Output the [X, Y] coordinate of the center of the cell containing the given text.  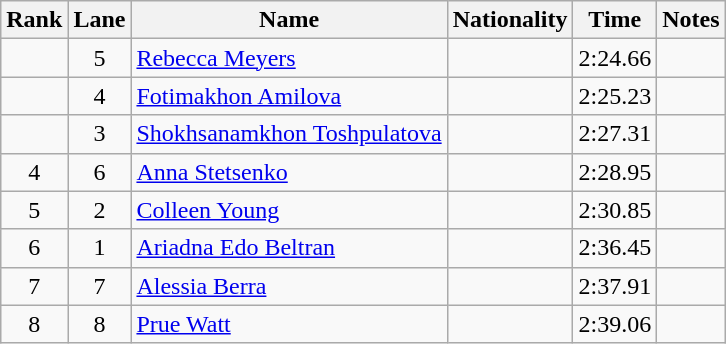
Lane [100, 20]
Time [615, 20]
Nationality [510, 20]
Notes [691, 20]
2:25.23 [615, 96]
Rank [34, 20]
Ariadna Edo Beltran [289, 248]
1 [100, 248]
2:28.95 [615, 172]
Colleen Young [289, 210]
Anna Stetsenko [289, 172]
2:36.45 [615, 248]
2 [100, 210]
2:24.66 [615, 58]
2:27.31 [615, 134]
Name [289, 20]
2:30.85 [615, 210]
3 [100, 134]
Fotimakhon Amilova [289, 96]
2:37.91 [615, 286]
Prue Watt [289, 324]
Alessia Berra [289, 286]
Rebecca Meyers [289, 58]
2:39.06 [615, 324]
Shokhsanamkhon Toshpulatova [289, 134]
